Detect which cell encompasses the target text, then output its [X, Y] center coordinate. 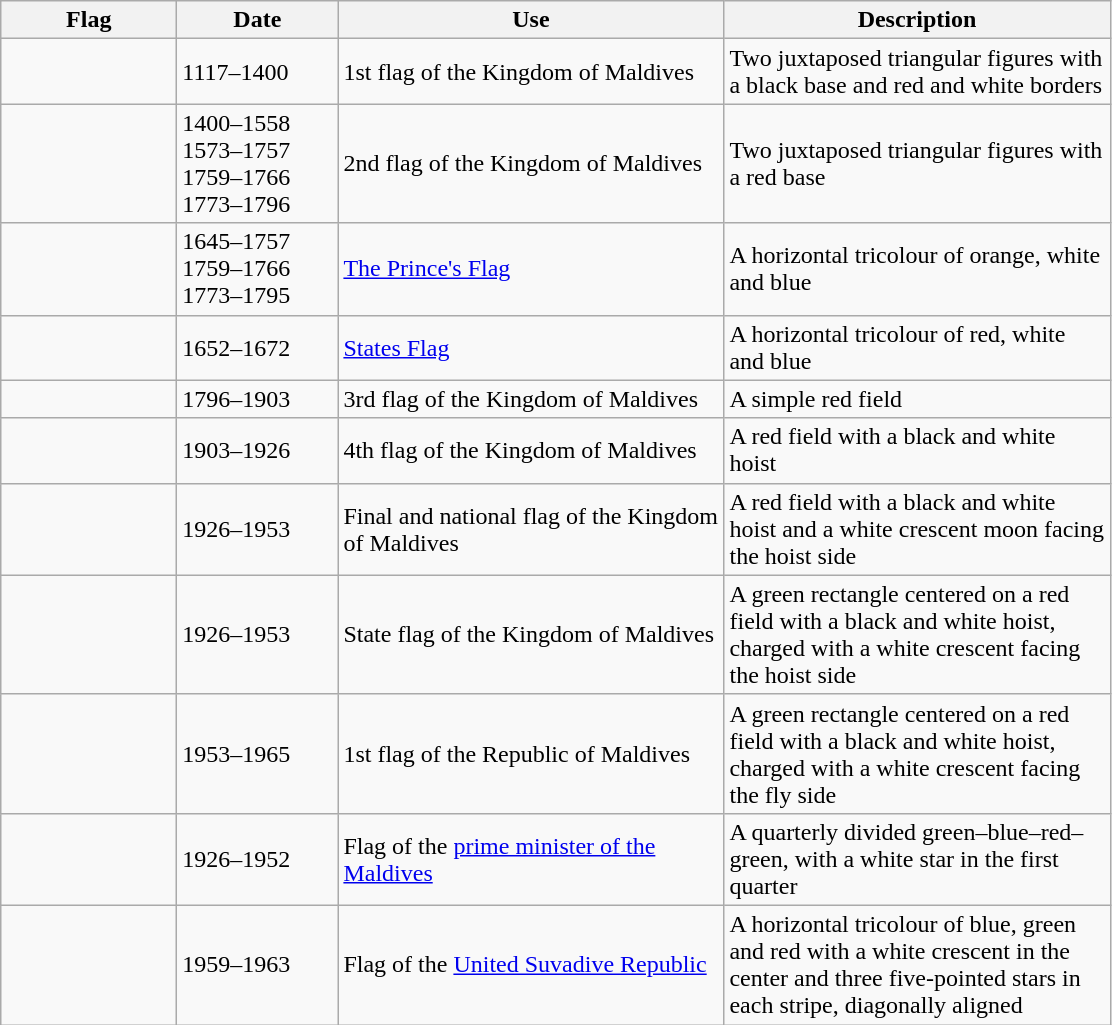
Use [531, 20]
A horizontal tricolour of red, white and blue [917, 348]
1645–17571759–17661773–1795 [258, 269]
Date [258, 20]
1652–1672 [258, 348]
A red field with a black and white hoist [917, 450]
1959–1963 [258, 964]
Two juxtaposed triangular figures with a red base [917, 164]
State flag of the Kingdom of Maldives [531, 634]
1903–1926 [258, 450]
Two juxtaposed triangular figures with a black base and red and white borders [917, 72]
Flag [89, 20]
A green rectangle centered on a red field with a black and white hoist, charged with a white crescent facing the fly side [917, 754]
A horizontal tricolour of orange, white and blue [917, 269]
States Flag [531, 348]
A quarterly divided green–blue–red–green, with a white star in the first quarter [917, 859]
A red field with a black and white hoist and a white crescent moon facing the hoist side [917, 529]
1st flag of the Republic of Maldives [531, 754]
4th flag of the Kingdom of Maldives [531, 450]
3rd flag of the Kingdom of Maldives [531, 399]
1117–1400 [258, 72]
2nd flag of the Kingdom of Maldives [531, 164]
1400–15581573–17571759–17661773–1796 [258, 164]
A horizontal tricolour of blue, green and red with a white crescent in the center and three five-pointed stars in each stripe, diagonally aligned [917, 964]
1926–1952 [258, 859]
The Prince's Flag [531, 269]
1st flag of the Kingdom of Maldives [531, 72]
1953–1965 [258, 754]
A green rectangle centered on a red field with a black and white hoist, charged with a white crescent facing the hoist side [917, 634]
Flag of the prime minister of the Maldives [531, 859]
Flag of the United Suvadive Republic [531, 964]
1796–1903 [258, 399]
Description [917, 20]
A simple red field [917, 399]
Final and national flag of the Kingdom of Maldives [531, 529]
